Output the (X, Y) coordinate of the center of the cell containing the given text.  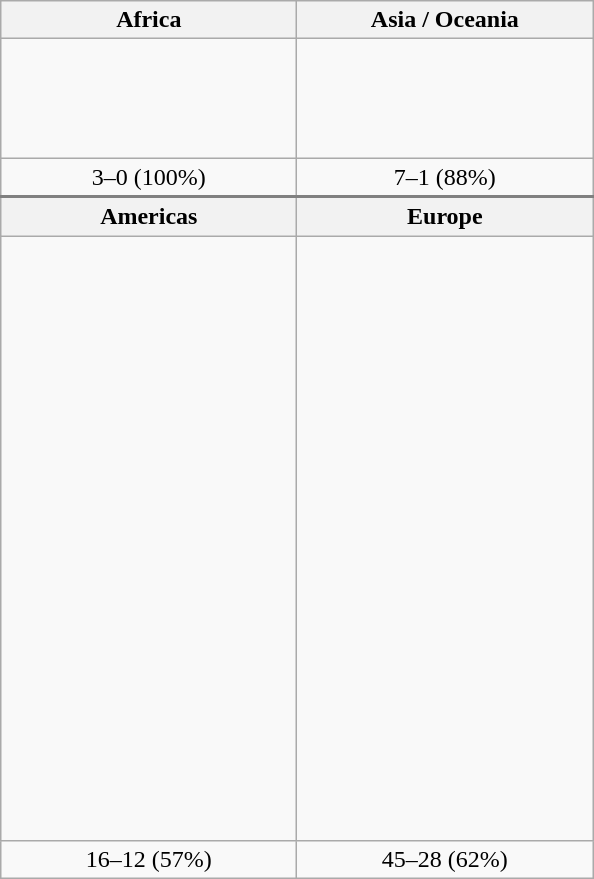
3–0 (100%) (149, 178)
7–1 (88%) (445, 178)
45–28 (62%) (445, 860)
Asia / Oceania (445, 20)
16–12 (57%) (149, 860)
Africa (149, 20)
Americas (149, 216)
Europe (445, 216)
